Provide the [X, Y] coordinate of the cell's center where the given text is located.  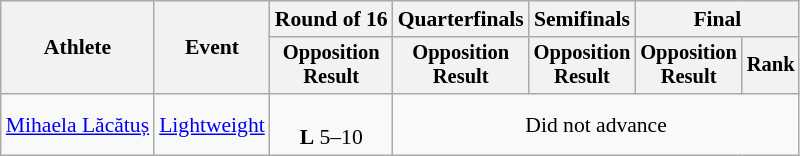
Did not advance [596, 124]
Quarterfinals [461, 19]
Round of 16 [332, 19]
Semifinals [582, 19]
Lightweight [212, 124]
Event [212, 48]
Final [717, 19]
Mihaela Lăcătuș [78, 124]
Athlete [78, 48]
Rank [771, 66]
L 5–10 [332, 124]
